Provide the (x, y) coordinate of the cell's center where the given text is located.  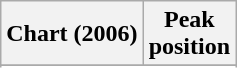
Peak position (189, 34)
Chart (2006) (72, 34)
